Capture the cell that displays the provided text and extract its (X, Y) central coordinate. 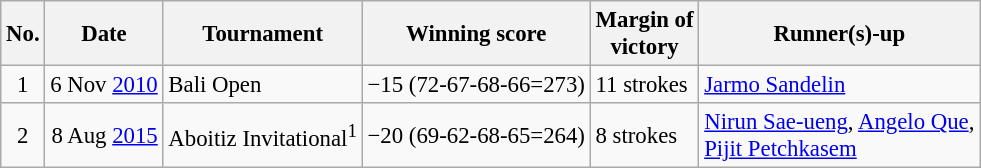
2 (23, 136)
−20 (69-62-68-65=264) (476, 136)
Nirun Sae-ueng, Angelo Que, Pijit Petchkasem (840, 136)
Date (104, 34)
Runner(s)-up (840, 34)
1 (23, 85)
Margin ofvictory (644, 34)
8 strokes (644, 136)
6 Nov 2010 (104, 85)
Jarmo Sandelin (840, 85)
−15 (72-67-68-66=273) (476, 85)
Winning score (476, 34)
8 Aug 2015 (104, 136)
Aboitiz Invitational1 (262, 136)
Bali Open (262, 85)
11 strokes (644, 85)
No. (23, 34)
Tournament (262, 34)
